Output the [X, Y] coordinate of the center of the cell containing the given text.  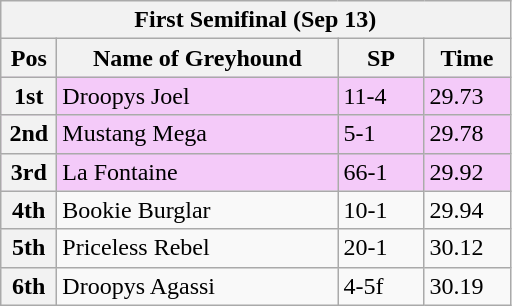
3rd [29, 172]
Priceless Rebel [198, 248]
11-4 [381, 96]
29.78 [467, 134]
Bookie Burglar [198, 210]
First Semifinal (Sep 13) [256, 20]
La Fontaine [198, 172]
4th [29, 210]
29.73 [467, 96]
Droopys Joel [198, 96]
30.12 [467, 248]
5-1 [381, 134]
1st [29, 96]
10-1 [381, 210]
6th [29, 286]
20-1 [381, 248]
5th [29, 248]
4-5f [381, 286]
2nd [29, 134]
Time [467, 58]
Name of Greyhound [198, 58]
66-1 [381, 172]
SP [381, 58]
29.94 [467, 210]
Mustang Mega [198, 134]
29.92 [467, 172]
Droopys Agassi [198, 286]
30.19 [467, 286]
Pos [29, 58]
